Provide the [x, y] coordinate of the cell's center where the given text is located.  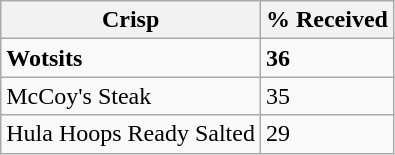
Wotsits [131, 58]
Crisp [131, 20]
35 [326, 96]
McCoy's Steak [131, 96]
29 [326, 134]
36 [326, 58]
% Received [326, 20]
Hula Hoops Ready Salted [131, 134]
